Scan for the cell matching the given text and deliver its (X, Y) coordinate at center. 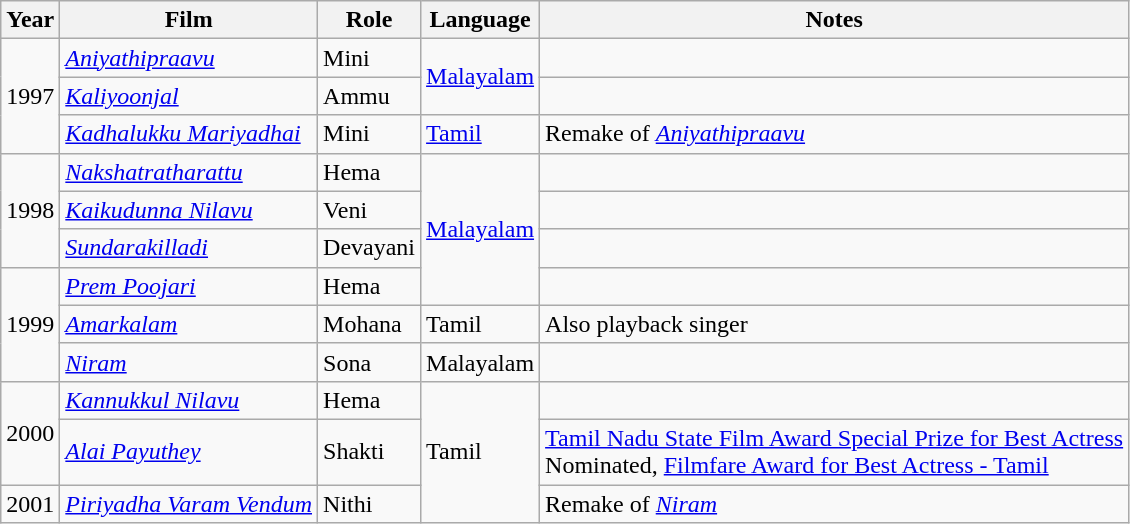
Kadhalukku Mariyadhai (189, 134)
Role (370, 20)
1997 (30, 96)
Also playback singer (834, 324)
Nithi (370, 503)
Sona (370, 362)
Veni (370, 210)
Kaliyoonjal (189, 96)
Film (189, 20)
Alai Payuthey (189, 452)
Piriyadha Varam Vendum (189, 503)
Remake of Aniyathipraavu (834, 134)
Kannukkul Nilavu (189, 400)
1999 (30, 324)
1998 (30, 210)
Shakti (370, 452)
Language (480, 20)
Ammu (370, 96)
Niram (189, 362)
Mohana (370, 324)
Notes (834, 20)
Tamil Nadu State Film Award Special Prize for Best Actress Nominated, Filmfare Award for Best Actress - Tamil (834, 452)
Year (30, 20)
Devayani (370, 248)
Nakshatratharattu (189, 172)
2001 (30, 503)
Aniyathipraavu (189, 58)
Sundarakilladi (189, 248)
Kaikudunna Nilavu (189, 210)
Prem Poojari (189, 286)
2000 (30, 432)
Remake of Niram (834, 503)
Amarkalam (189, 324)
